For the text-containing cell, return its midpoint in (x, y) coordinate format. 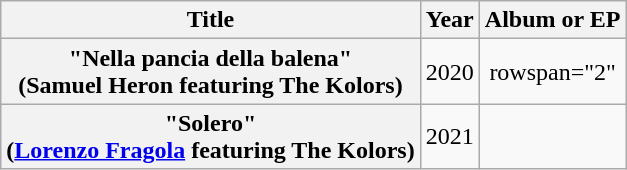
rowspan="2" (552, 72)
2020 (450, 72)
Album or EP (552, 20)
"Solero"(Lorenzo Fragola featuring The Kolors) (210, 136)
Year (450, 20)
Title (210, 20)
"Nella pancia della balena"(Samuel Heron featuring The Kolors) (210, 72)
2021 (450, 136)
